Extract the (x, y) coordinate from the center of the cell holding the provided text.  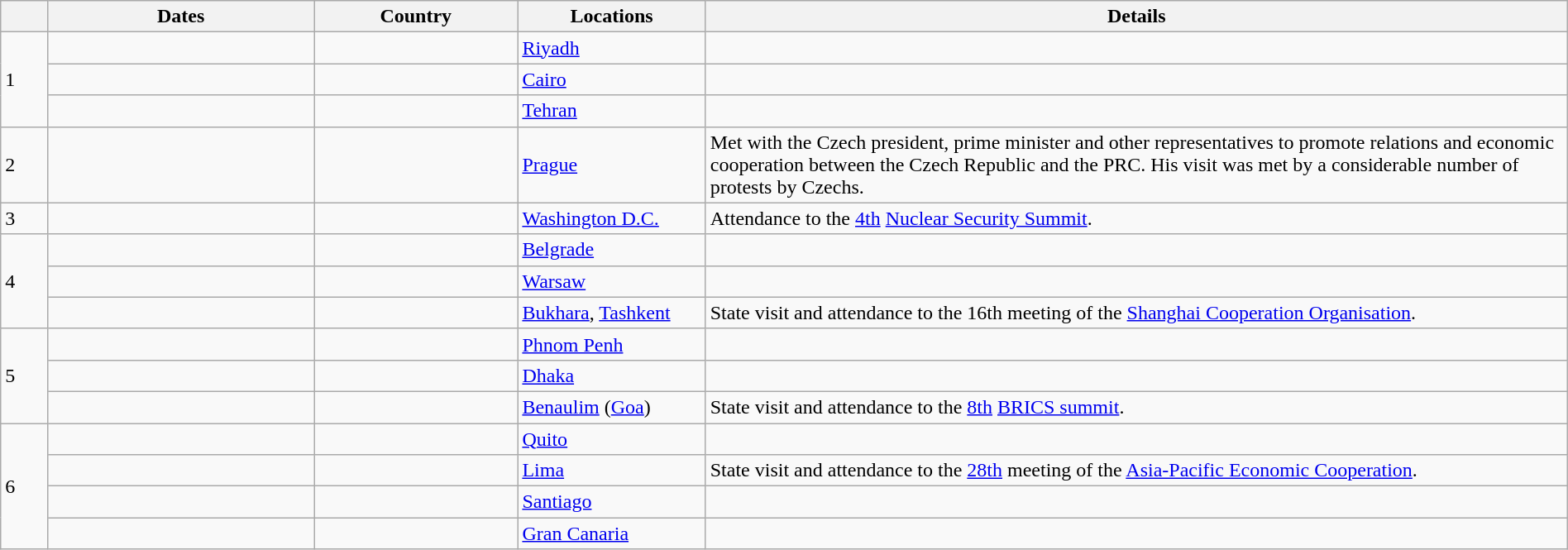
Cairo (612, 79)
Bukhara, Tashkent (612, 313)
Quito (612, 439)
Locations (612, 17)
Washington D.C. (612, 218)
Santiago (612, 502)
5 (25, 375)
Country (416, 17)
2 (25, 165)
Phnom Penh (612, 344)
Details (1136, 17)
Warsaw (612, 281)
Attendance to the 4th Nuclear Security Summit. (1136, 218)
Lima (612, 471)
4 (25, 281)
Gran Canaria (612, 533)
1 (25, 79)
State visit and attendance to the 16th meeting of the Shanghai Cooperation Organisation. (1136, 313)
Prague (612, 165)
State visit and attendance to the 28th meeting of the Asia-Pacific Economic Cooperation. (1136, 471)
Dhaka (612, 375)
Tehran (612, 111)
Belgrade (612, 250)
6 (25, 486)
Benaulim (Goa) (612, 407)
Dates (181, 17)
3 (25, 218)
Riyadh (612, 48)
State visit and attendance to the 8th BRICS summit. (1136, 407)
